Locate the cell with the specified text and output its (X, Y) center coordinate. 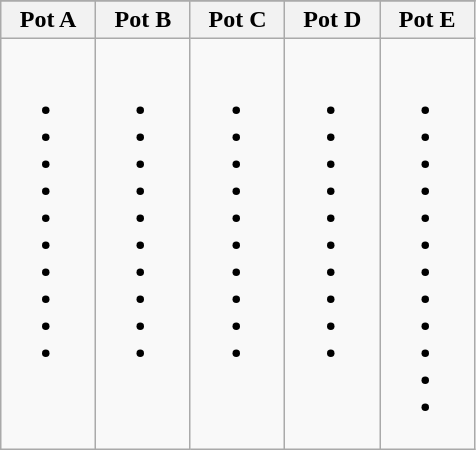
Pot D (332, 20)
Pot C (238, 20)
Pot A (48, 20)
Pot B (142, 20)
Pot E (428, 20)
